Capture the cell that displays the provided text and extract its [X, Y] central coordinate. 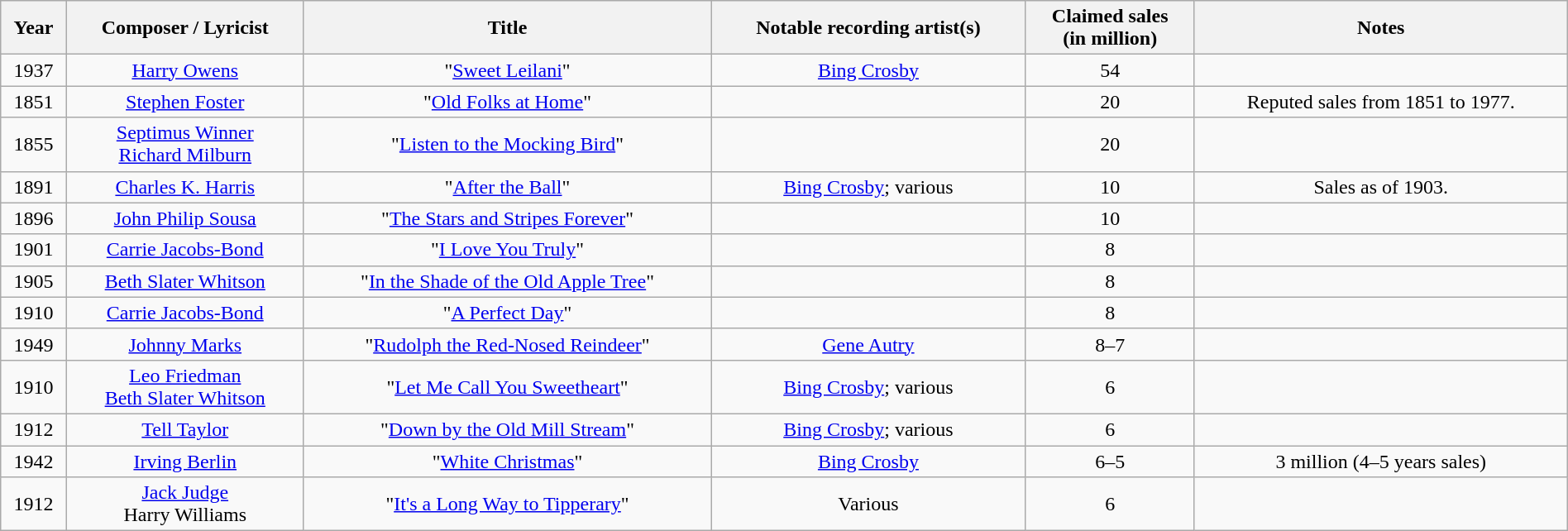
Harry Owens [185, 70]
"Down by the Old Mill Stream" [508, 429]
"Let Me Call You Sweetheart" [508, 387]
"A Perfect Day" [508, 313]
"It's a Long Way to Tipperary" [508, 505]
"The Stars and Stripes Forever" [508, 218]
Year [33, 28]
"Old Folks at Home" [508, 102]
"After the Ball" [508, 187]
Septimus WinnerRichard Milburn [185, 144]
"I Love You Truly" [508, 250]
Title [508, 28]
1949 [33, 344]
"Rudolph the Red-Nosed Reindeer" [508, 344]
Charles K. Harris [185, 187]
Reputed sales from 1851 to 1977. [1381, 102]
Jack JudgeHarry Williams [185, 505]
Various [868, 505]
1891 [33, 187]
1896 [33, 218]
54 [1110, 70]
Stephen Foster [185, 102]
"White Christmas" [508, 461]
"In the Shade of the Old Apple Tree" [508, 281]
Composer / Lyricist [185, 28]
Johnny Marks [185, 344]
1855 [33, 144]
1937 [33, 70]
Beth Slater Whitson [185, 281]
3 million (4–5 years sales) [1381, 461]
Gene Autry [868, 344]
John Philip Sousa [185, 218]
1851 [33, 102]
Notes [1381, 28]
Tell Taylor [185, 429]
Irving Berlin [185, 461]
1901 [33, 250]
Leo FriedmanBeth Slater Whitson [185, 387]
8–7 [1110, 344]
Sales as of 1903. [1381, 187]
"Sweet Leilani" [508, 70]
1905 [33, 281]
6–5 [1110, 461]
"Listen to the Mocking Bird" [508, 144]
Claimed sales(in million) [1110, 28]
Notable recording artist(s) [868, 28]
1942 [33, 461]
